Extract the (x, y) coordinate from the center of the cell holding the provided text.  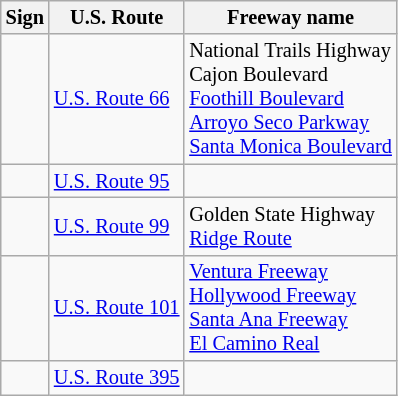
Golden State Highway Ridge Route (290, 226)
U.S. Route 99 (116, 226)
U.S. Route 101 (116, 308)
National Trails Highway Cajon Boulevard Foothill Boulevard Arroyo Seco Parkway Santa Monica Boulevard (290, 99)
Sign (25, 17)
Ventura FreewayHollywood FreewaySanta Ana FreewayEl Camino Real (290, 308)
U.S. Route 395 (116, 378)
U.S. Route 95 (116, 181)
Freeway name (290, 17)
U.S. Route 66 (116, 99)
U.S. Route (116, 17)
